Capture the cell that displays the provided text and extract its (x, y) central coordinate. 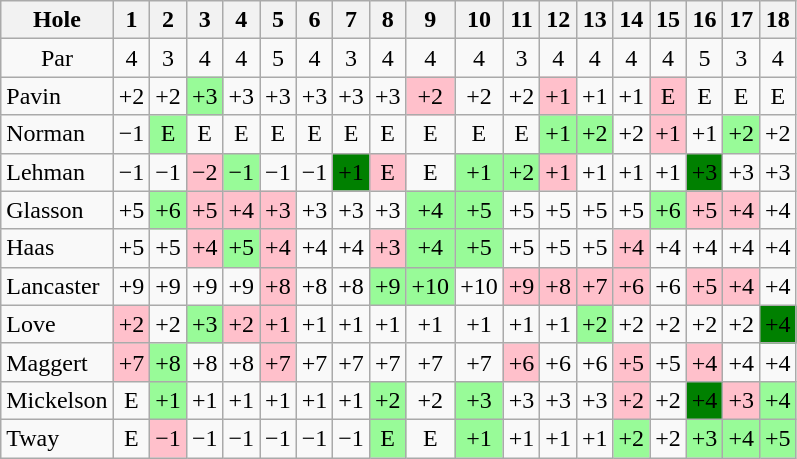
Maggert (57, 362)
11 (522, 20)
Haas (57, 248)
12 (558, 20)
16 (704, 20)
Pavin (57, 96)
Glasson (57, 210)
Mickelson (57, 400)
13 (594, 20)
Lancaster (57, 286)
1 (132, 20)
Hole (57, 20)
Par (57, 58)
Norman (57, 134)
Lehman (57, 172)
Love (57, 324)
9 (430, 20)
7 (352, 20)
15 (668, 20)
14 (632, 20)
−2 (204, 172)
2 (168, 20)
18 (778, 20)
6 (314, 20)
17 (742, 20)
10 (480, 20)
Tway (57, 438)
8 (388, 20)
